Determine the (X, Y) coordinate at the center of the cell enclosing the given text.  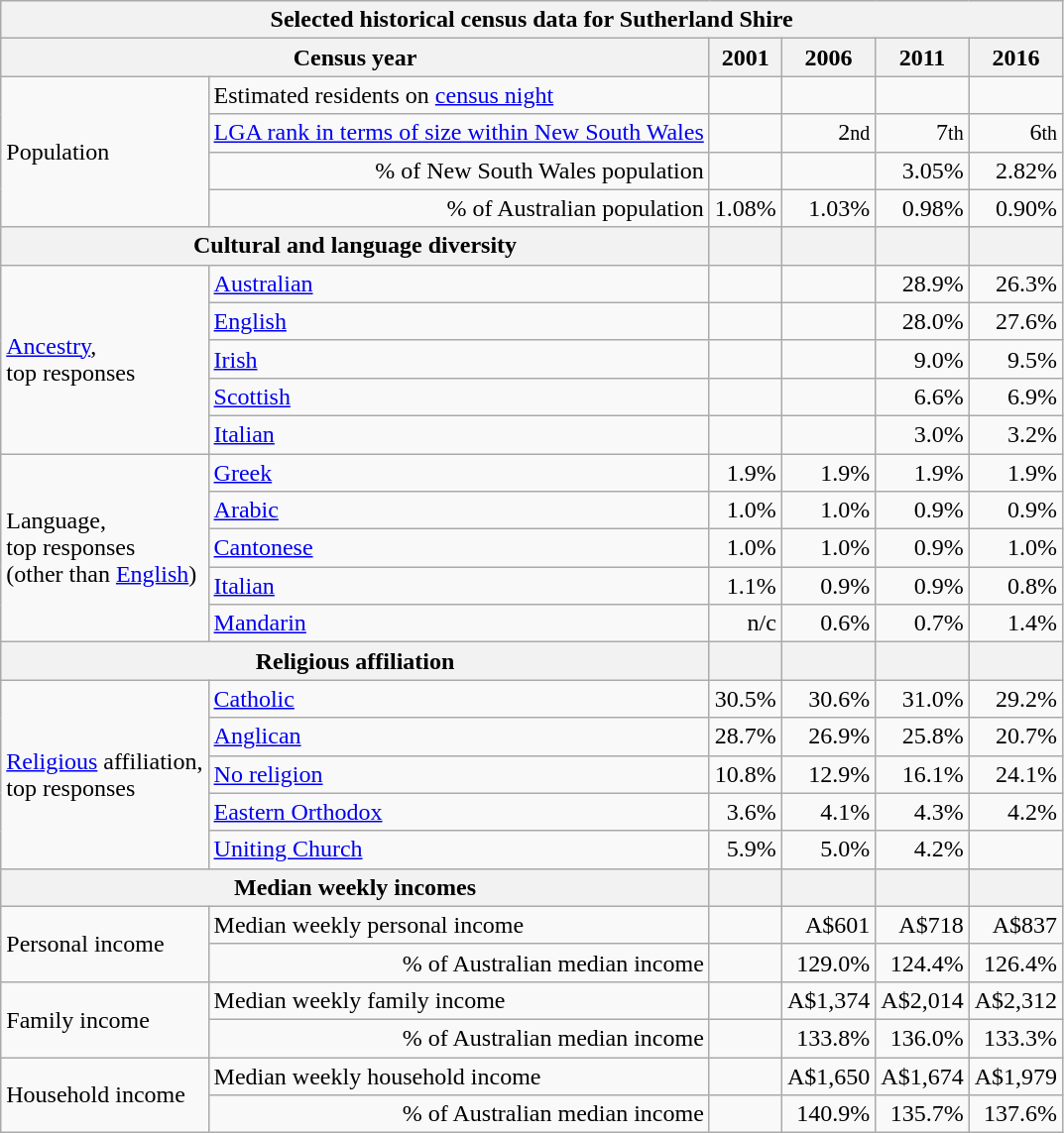
4.3% (922, 812)
Religious affiliation,top responses (105, 774)
126.4% (1015, 963)
7th (922, 133)
137.6% (1015, 1114)
135.7% (922, 1114)
3.2% (1015, 434)
A$1,674 (922, 1076)
Personal income (105, 944)
30.6% (828, 699)
Household income (105, 1094)
A$837 (1015, 925)
2001 (746, 57)
4.1% (828, 812)
A$2,312 (1015, 1000)
26.3% (1015, 283)
2006 (828, 57)
27.6% (1015, 321)
26.9% (828, 736)
2011 (922, 57)
Median weekly household income (458, 1076)
Median weekly family income (458, 1000)
133.3% (1015, 1038)
9.5% (1015, 359)
28.0% (922, 321)
% of Australian population (458, 208)
10.8% (746, 774)
Population (105, 152)
140.9% (828, 1114)
0.90% (1015, 208)
Australian (458, 283)
Language,top responses(other than English) (105, 548)
124.4% (922, 963)
1.03% (828, 208)
Greek (458, 473)
20.7% (1015, 736)
1.4% (1015, 623)
LGA rank in terms of size within New South Wales (458, 133)
12.9% (828, 774)
0.8% (1015, 586)
Uniting Church (458, 850)
24.1% (1015, 774)
6.9% (1015, 397)
1.1% (746, 586)
Cantonese (458, 548)
5.9% (746, 850)
31.0% (922, 699)
136.0% (922, 1038)
A$2,014 (922, 1000)
Family income (105, 1019)
30.5% (746, 699)
133.8% (828, 1038)
A$1,650 (828, 1076)
Cultural and language diversity (355, 246)
Religious affiliation (355, 661)
28.9% (922, 283)
Eastern Orthodox (458, 812)
2.82% (1015, 170)
Selected historical census data for Sutherland Shire (532, 20)
Arabic (458, 510)
3.6% (746, 812)
0.6% (828, 623)
Catholic (458, 699)
A$1,979 (1015, 1076)
Census year (355, 57)
Ancestry,top responses (105, 359)
A$1,374 (828, 1000)
2nd (828, 133)
129.0% (828, 963)
Anglican (458, 736)
6.6% (922, 397)
A$718 (922, 925)
Median weekly incomes (355, 887)
9.0% (922, 359)
English (458, 321)
No religion (458, 774)
% of New South Wales population (458, 170)
25.8% (922, 736)
3.0% (922, 434)
3.05% (922, 170)
1.08% (746, 208)
Scottish (458, 397)
Estimated residents on census night (458, 95)
n/c (746, 623)
Mandarin (458, 623)
16.1% (922, 774)
6th (1015, 133)
5.0% (828, 850)
29.2% (1015, 699)
0.98% (922, 208)
A$601 (828, 925)
Irish (458, 359)
Median weekly personal income (458, 925)
28.7% (746, 736)
0.7% (922, 623)
2016 (1015, 57)
